Determine the [X, Y] coordinate at the center of the cell enclosing the given text.  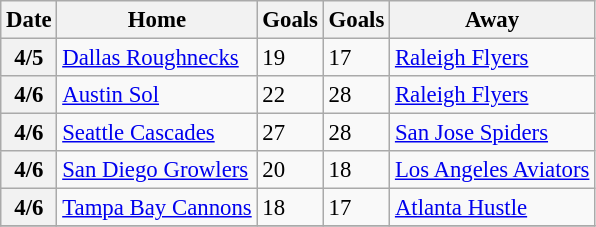
Seattle Cascades [157, 133]
22 [290, 95]
Date [29, 20]
San Diego Growlers [157, 170]
19 [290, 58]
San Jose Spiders [492, 133]
Austin Sol [157, 95]
4/5 [29, 58]
Tampa Bay Cannons [157, 208]
Atlanta Hustle [492, 208]
27 [290, 133]
20 [290, 170]
Los Angeles Aviators [492, 170]
Home [157, 20]
Away [492, 20]
Dallas Roughnecks [157, 58]
